Determine the (X, Y) coordinate at the center of the cell enclosing the given text.  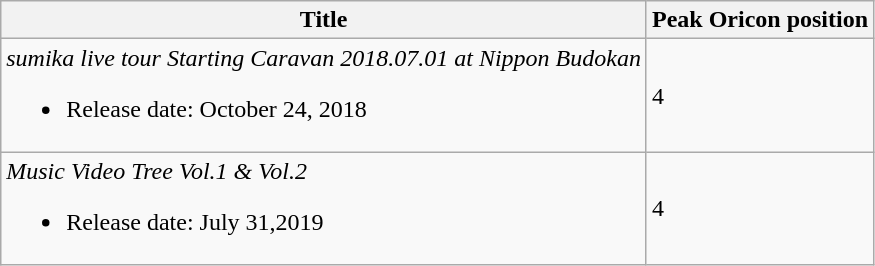
Peak Oricon position (760, 20)
Music Video Tree Vol.1 & Vol.2Release date: July 31,2019 (324, 208)
sumika live tour Starting Caravan 2018.07.01 at Nippon BudokanRelease date: October 24, 2018 (324, 96)
Title (324, 20)
